Output the [X, Y] coordinate of the center of the cell containing the given text.  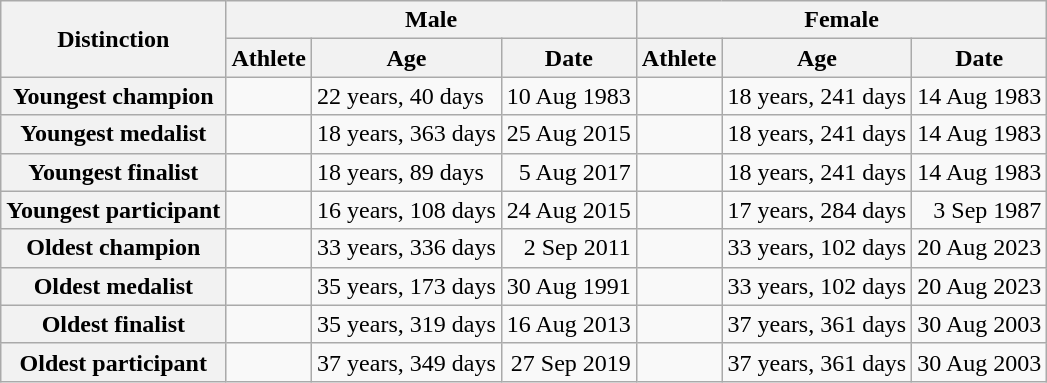
22 years, 40 days [407, 96]
Oldest participant [114, 362]
37 years, 349 days [407, 362]
Female [841, 20]
Youngest medalist [114, 134]
Distinction [114, 39]
16 years, 108 days [407, 210]
10 Aug 1983 [568, 96]
30 Aug 1991 [568, 286]
25 Aug 2015 [568, 134]
5 Aug 2017 [568, 172]
Male [431, 20]
17 years, 284 days [817, 210]
33 years, 336 days [407, 248]
16 Aug 2013 [568, 324]
Oldest champion [114, 248]
Oldest medalist [114, 286]
3 Sep 1987 [980, 210]
Youngest champion [114, 96]
18 years, 89 days [407, 172]
Youngest finalist [114, 172]
18 years, 363 days [407, 134]
35 years, 173 days [407, 286]
Youngest participant [114, 210]
35 years, 319 days [407, 324]
Oldest finalist [114, 324]
27 Sep 2019 [568, 362]
2 Sep 2011 [568, 248]
24 Aug 2015 [568, 210]
